Pinpoint the cell where the given text exists, returning its [x, y] midpoint coordinate. 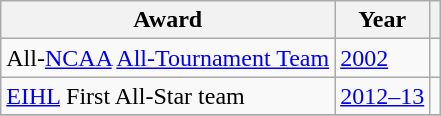
Year [382, 20]
Award [168, 20]
2002 [382, 58]
All-NCAA All-Tournament Team [168, 58]
2012–13 [382, 96]
EIHL First All-Star team [168, 96]
